Output the [X, Y] coordinate of the center of the cell containing the given text.  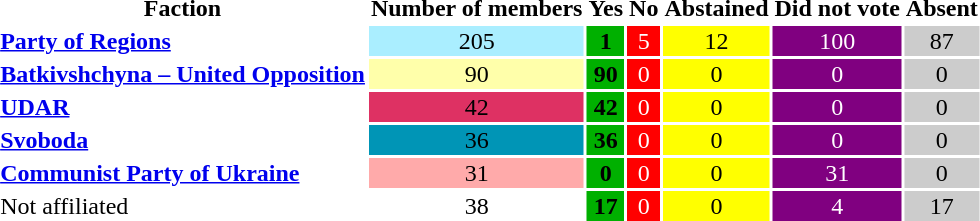
1 [606, 41]
205 [476, 41]
4 [837, 206]
38 [476, 206]
5 [644, 41]
12 [716, 41]
100 [837, 41]
87 [942, 41]
